Scan for the cell matching the given text and deliver its [X, Y] coordinate at center. 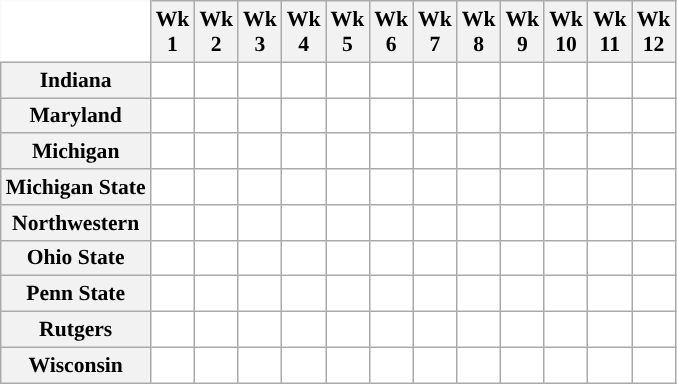
Indiana [76, 80]
Michigan State [76, 187]
Wk4 [304, 32]
Michigan [76, 152]
Wk9 [522, 32]
Wisconsin [76, 365]
Northwestern [76, 223]
Ohio State [76, 258]
Penn State [76, 294]
Wk2 [216, 32]
Wk8 [479, 32]
Wk12 [654, 32]
Wk7 [435, 32]
Wk11 [610, 32]
Maryland [76, 116]
Wk 1 [173, 32]
Wk3 [260, 32]
Rutgers [76, 330]
Wk6 [391, 32]
Wk5 [348, 32]
Wk10 [566, 32]
